Detect which cell encompasses the target text, then output its [X, Y] center coordinate. 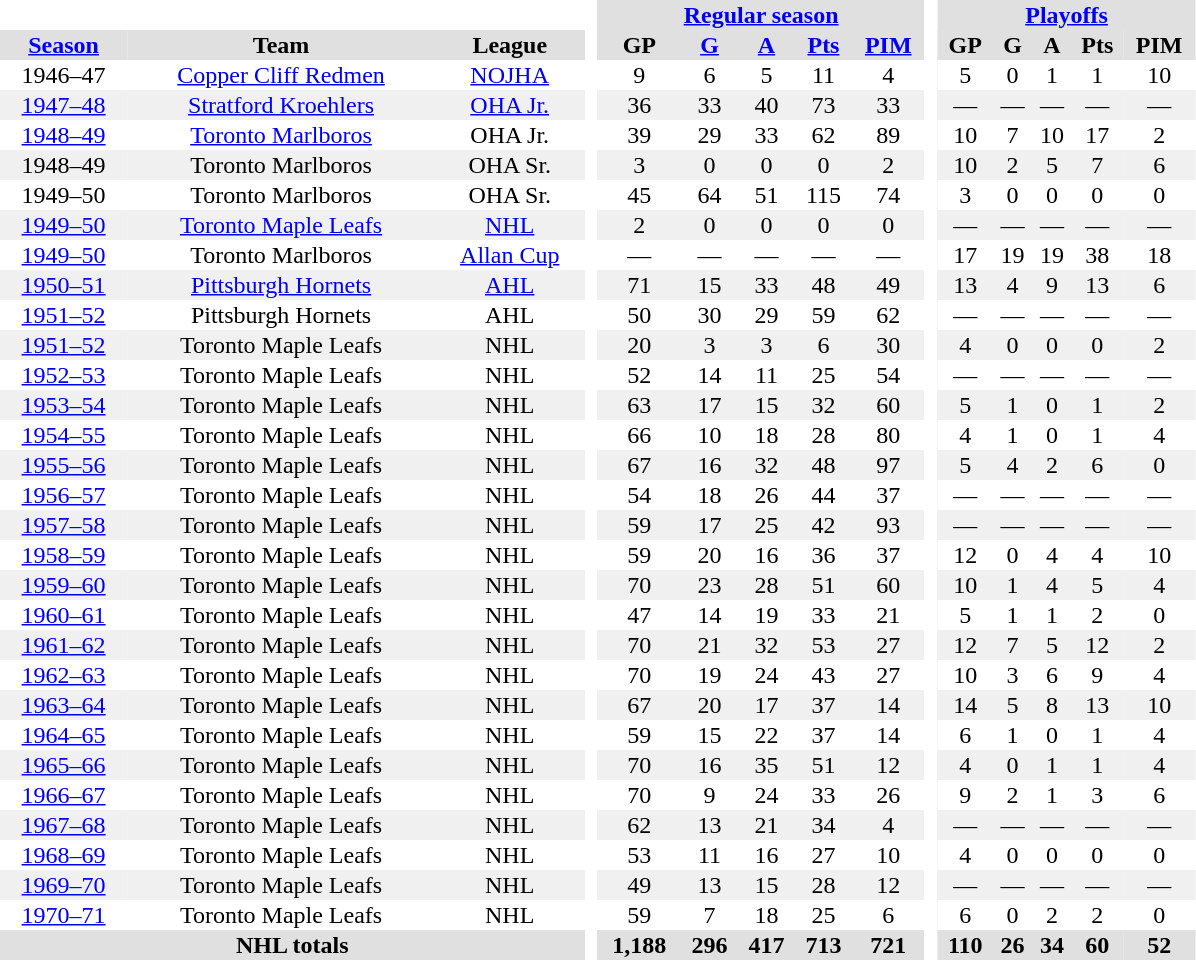
66 [640, 435]
Season [64, 45]
Regular season [762, 15]
93 [888, 525]
1966–67 [64, 795]
1965–66 [64, 765]
721 [888, 945]
1964–65 [64, 735]
Copper Cliff Redmen [281, 75]
NHL totals [292, 945]
43 [824, 675]
Allan Cup [510, 255]
74 [888, 195]
1956–57 [64, 495]
63 [640, 405]
42 [824, 525]
1946–47 [64, 75]
1954–55 [64, 435]
39 [640, 135]
115 [824, 195]
296 [710, 945]
64 [710, 195]
23 [710, 585]
47 [640, 615]
417 [766, 945]
Stratford Kroehlers [281, 105]
22 [766, 735]
713 [824, 945]
1963–64 [64, 705]
1960–61 [64, 615]
1952–53 [64, 375]
1,188 [640, 945]
1957–58 [64, 525]
8 [1052, 705]
1950–51 [64, 285]
NOJHA [510, 75]
73 [824, 105]
89 [888, 135]
45 [640, 195]
44 [824, 495]
League [510, 45]
1955–56 [64, 465]
38 [1098, 255]
Team [281, 45]
1961–62 [64, 645]
1969–70 [64, 885]
110 [966, 945]
1947–48 [64, 105]
1953–54 [64, 405]
1970–71 [64, 915]
1959–60 [64, 585]
Playoffs [1067, 15]
71 [640, 285]
97 [888, 465]
40 [766, 105]
80 [888, 435]
1958–59 [64, 555]
1962–63 [64, 675]
50 [640, 315]
1967–68 [64, 825]
1968–69 [64, 855]
35 [766, 765]
